Provide the (x, y) coordinate of the cell's center where the given text is located.  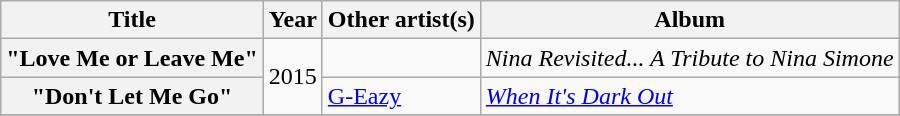
G-Eazy (401, 96)
When It's Dark Out (690, 96)
"Love Me or Leave Me" (132, 58)
Title (132, 20)
Nina Revisited... A Tribute to Nina Simone (690, 58)
Album (690, 20)
2015 (292, 77)
Year (292, 20)
Other artist(s) (401, 20)
"Don't Let Me Go" (132, 96)
